Provide the (X, Y) coordinate of the cell's center where the given text is located.  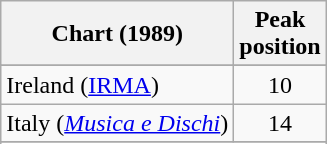
14 (280, 123)
10 (280, 85)
Peakposition (280, 34)
Ireland (IRMA) (118, 85)
Italy (Musica e Dischi) (118, 123)
Chart (1989) (118, 34)
